Identify which cell holds the provided text, then report its (x, y) central coordinate. 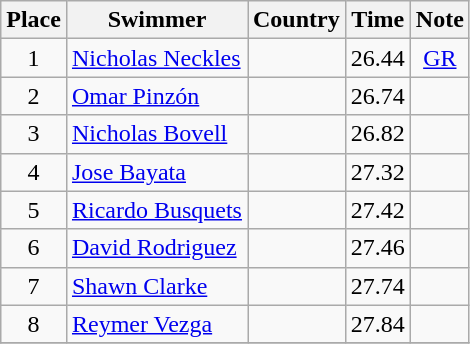
26.82 (378, 134)
8 (34, 324)
26.44 (378, 58)
Ricardo Busquets (156, 210)
Note (440, 20)
27.74 (378, 286)
Shawn Clarke (156, 286)
GR (440, 58)
Time (378, 20)
27.46 (378, 248)
6 (34, 248)
5 (34, 210)
3 (34, 134)
27.42 (378, 210)
2 (34, 96)
27.32 (378, 172)
Jose Bayata (156, 172)
7 (34, 286)
26.74 (378, 96)
David Rodriguez (156, 248)
Omar Pinzón (156, 96)
1 (34, 58)
Swimmer (156, 20)
27.84 (378, 324)
Reymer Vezga (156, 324)
Nicholas Bovell (156, 134)
4 (34, 172)
Place (34, 20)
Nicholas Neckles (156, 58)
Country (297, 20)
